Pinpoint the cell where the given text exists, returning its [X, Y] midpoint coordinate. 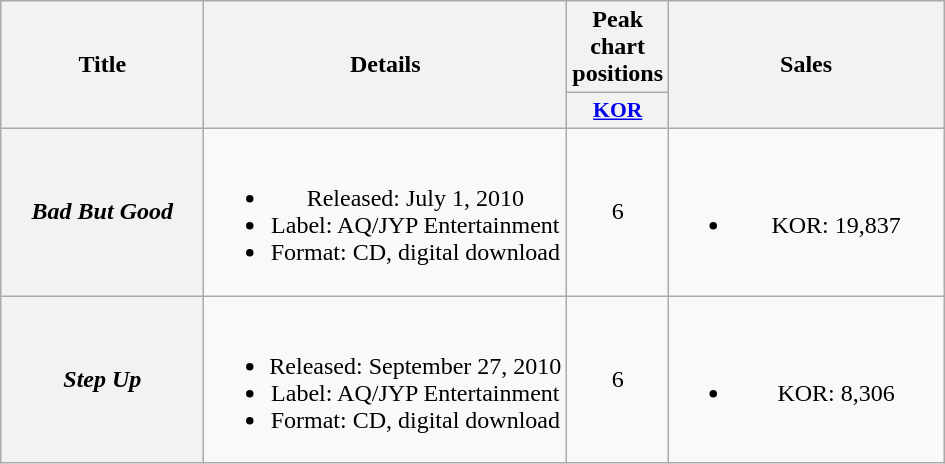
Step Up [102, 380]
KOR: 19,837 [806, 212]
Released: September 27, 2010Label: AQ/JYP EntertainmentFormat: CD, digital download [386, 380]
Details [386, 65]
KOR [618, 111]
Peakchartpositions [618, 47]
Bad But Good [102, 212]
KOR: 8,306 [806, 380]
Released: July 1, 2010Label: AQ/JYP EntertainmentFormat: CD, digital download [386, 212]
Sales [806, 65]
Title [102, 65]
